Determine the (X, Y) coordinate at the center of the cell enclosing the given text.  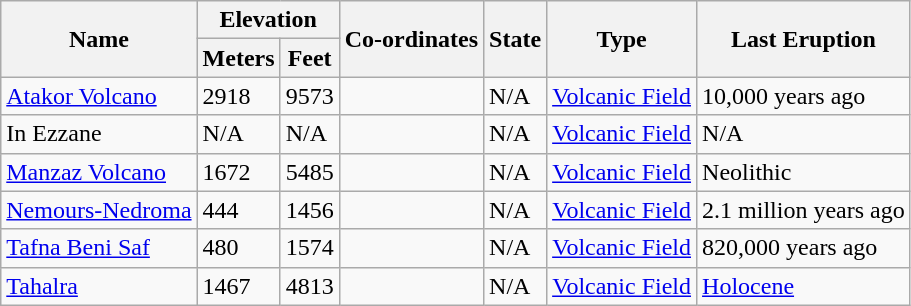
Manzaz Volcano (99, 172)
1467 (238, 286)
Elevation (268, 20)
Holocene (804, 286)
1574 (310, 248)
Feet (310, 58)
Atakor Volcano (99, 96)
4813 (310, 286)
In Ezzane (99, 134)
Tahalra (99, 286)
Last Eruption (804, 39)
1672 (238, 172)
820,000 years ago (804, 248)
Co-ordinates (411, 39)
5485 (310, 172)
10,000 years ago (804, 96)
444 (238, 210)
Type (622, 39)
480 (238, 248)
2918 (238, 96)
9573 (310, 96)
Meters (238, 58)
1456 (310, 210)
2.1 million years ago (804, 210)
Name (99, 39)
Tafna Beni Saf (99, 248)
Neolithic (804, 172)
State (516, 39)
Nemours-Nedroma (99, 210)
